Determine the [X, Y] coordinate at the center of the cell enclosing the given text.  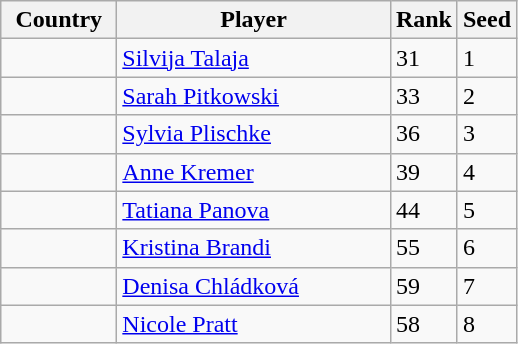
Rank [424, 20]
39 [424, 172]
58 [424, 324]
1 [486, 58]
Sarah Pitkowski [254, 96]
Seed [486, 20]
Player [254, 20]
Kristina Brandi [254, 248]
31 [424, 58]
6 [486, 248]
36 [424, 134]
3 [486, 134]
8 [486, 324]
7 [486, 286]
5 [486, 210]
2 [486, 96]
Silvija Talaja [254, 58]
Country [59, 20]
4 [486, 172]
Tatiana Panova [254, 210]
Nicole Pratt [254, 324]
Anne Kremer [254, 172]
Denisa Chládková [254, 286]
55 [424, 248]
59 [424, 286]
33 [424, 96]
Sylvia Plischke [254, 134]
44 [424, 210]
